Capture the cell that displays the provided text and extract its (x, y) central coordinate. 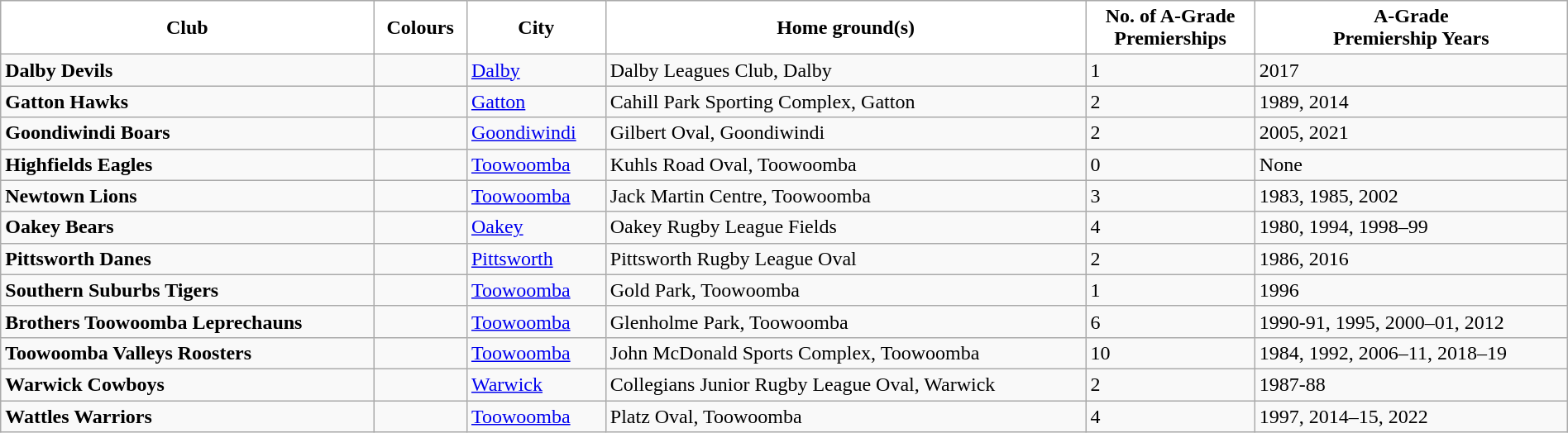
Brothers Toowoomba Leprechauns (187, 321)
0 (1170, 164)
2017 (1411, 70)
Goondiwindi (536, 133)
1990-91, 1995, 2000–01, 2012 (1411, 321)
City (536, 28)
Gold Park, Toowoomba (845, 290)
Warwick Cowboys (187, 384)
Oakey (536, 227)
Platz Oval, Toowoomba (845, 416)
Newtown Lions (187, 196)
Highfields Eagles (187, 164)
Gatton (536, 102)
2005, 2021 (1411, 133)
Goondiwindi Boars (187, 133)
1984, 1992, 2006–11, 2018–19 (1411, 353)
Gatton Hawks (187, 102)
Toowoomba Valleys Roosters (187, 353)
1996 (1411, 290)
Collegians Junior Rugby League Oval, Warwick (845, 384)
Oakey Rugby League Fields (845, 227)
Wattles Warriors (187, 416)
1986, 2016 (1411, 259)
6 (1170, 321)
Dalby Devils (187, 70)
John McDonald Sports Complex, Toowoomba (845, 353)
Kuhls Road Oval, Toowoomba (845, 164)
No. of A-GradePremierships (1170, 28)
Warwick (536, 384)
Jack Martin Centre, Toowoomba (845, 196)
Pittsworth Danes (187, 259)
Oakey Bears (187, 227)
1980, 1994, 1998–99 (1411, 227)
1997, 2014–15, 2022 (1411, 416)
Dalby Leagues Club, Dalby (845, 70)
1989, 2014 (1411, 102)
Club (187, 28)
10 (1170, 353)
None (1411, 164)
Cahill Park Sporting Complex, Gatton (845, 102)
Pittsworth Rugby League Oval (845, 259)
Colours (420, 28)
Gilbert Oval, Goondiwindi (845, 133)
Dalby (536, 70)
Southern Suburbs Tigers (187, 290)
Glenholme Park, Toowoomba (845, 321)
1983, 1985, 2002 (1411, 196)
A-GradePremiership Years (1411, 28)
1987-88 (1411, 384)
Pittsworth (536, 259)
3 (1170, 196)
Home ground(s) (845, 28)
